From the cell containing the given text, extract its center point as [x, y] coordinate. 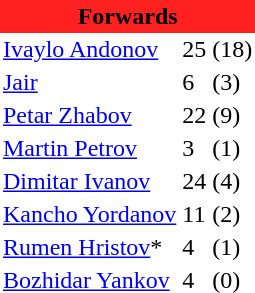
11 [194, 214]
24 [194, 182]
3 [194, 148]
22 [194, 116]
25 [194, 50]
Jair [90, 82]
(4) [232, 182]
(18) [232, 50]
Petar Zhabov [90, 116]
(3) [232, 82]
Ivaylo Andonov [90, 50]
(2) [232, 214]
Dimitar Ivanov [90, 182]
Rumen Hristov* [90, 248]
Kancho Yordanov [90, 214]
Forwards [128, 16]
Martin Petrov [90, 148]
4 [194, 248]
6 [194, 82]
(9) [232, 116]
